For the text-containing cell, return its midpoint in (x, y) coordinate format. 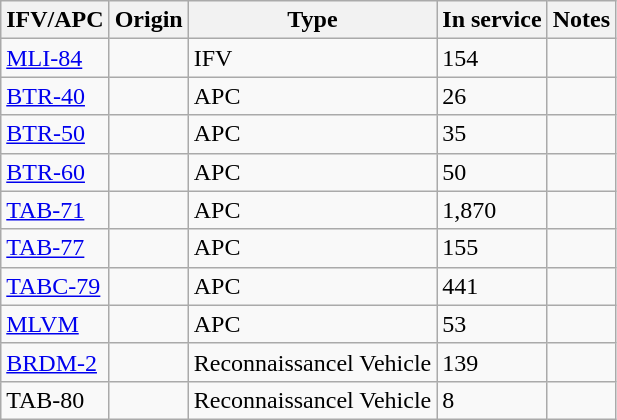
53 (492, 324)
MLVM (55, 324)
TAB-77 (55, 248)
50 (492, 172)
BTR-40 (55, 96)
8 (492, 400)
In service (492, 20)
Type (312, 20)
MLI-84 (55, 58)
BTR-60 (55, 172)
Origin (148, 20)
IFV (312, 58)
139 (492, 362)
TABC-79 (55, 286)
Notes (581, 20)
BRDM-2 (55, 362)
IFV/APC (55, 20)
1,870 (492, 210)
TAB-71 (55, 210)
155 (492, 248)
BTR-50 (55, 134)
154 (492, 58)
35 (492, 134)
441 (492, 286)
26 (492, 96)
TAB-80 (55, 400)
